Identify which cell holds the provided text, then report its (x, y) central coordinate. 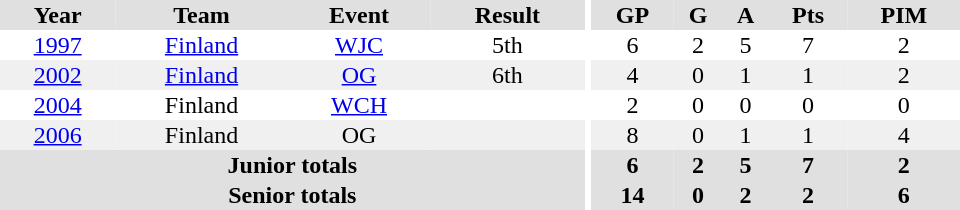
2006 (58, 135)
Year (58, 15)
2004 (58, 105)
G (698, 15)
Result (507, 15)
Team (202, 15)
1997 (58, 45)
PIM (904, 15)
6th (507, 75)
2002 (58, 75)
Pts (808, 15)
Event (359, 15)
GP (632, 15)
8 (632, 135)
Junior totals (292, 165)
WCH (359, 105)
WJC (359, 45)
5th (507, 45)
A (746, 15)
14 (632, 195)
Senior totals (292, 195)
